Capture the cell that displays the provided text and extract its (x, y) central coordinate. 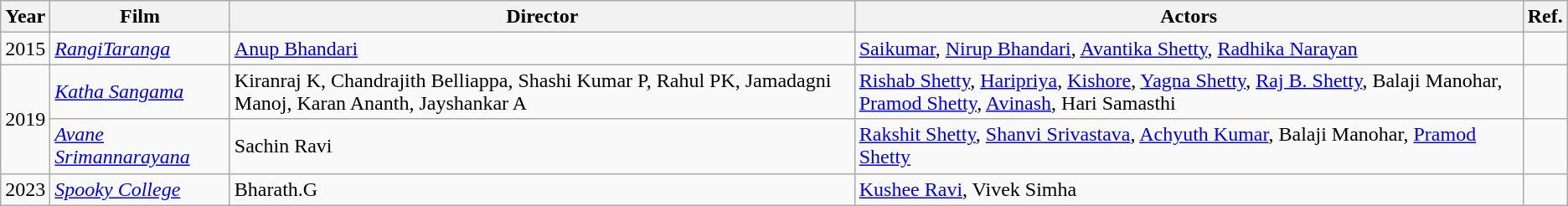
Avane Srimannarayana (140, 146)
Anup Bhandari (542, 49)
Katha Sangama (140, 92)
Kushee Ravi, Vivek Simha (1189, 189)
Bharath.G (542, 189)
Rishab Shetty, Haripriya, Kishore, Yagna Shetty, Raj B. Shetty, Balaji Manohar, Pramod Shetty, Avinash, Hari Samasthi (1189, 92)
Actors (1189, 17)
Rakshit Shetty, Shanvi Srivastava, Achyuth Kumar, Balaji Manohar, Pramod Shetty (1189, 146)
2023 (25, 189)
Spooky College (140, 189)
2019 (25, 119)
2015 (25, 49)
Director (542, 17)
Film (140, 17)
Kiranraj K, Chandrajith Belliappa, Shashi Kumar P, Rahul PK, Jamadagni Manoj, Karan Ananth, Jayshankar A (542, 92)
Year (25, 17)
Sachin Ravi (542, 146)
Ref. (1545, 17)
Saikumar, Nirup Bhandari, Avantika Shetty, Radhika Narayan (1189, 49)
RangiTaranga (140, 49)
